Detect which cell encompasses the target text, then output its [x, y] center coordinate. 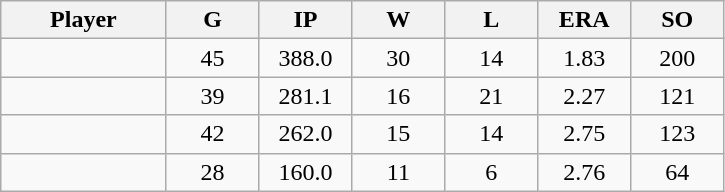
6 [492, 172]
11 [398, 172]
45 [212, 58]
2.27 [584, 96]
160.0 [306, 172]
30 [398, 58]
1.83 [584, 58]
121 [678, 96]
42 [212, 134]
2.75 [584, 134]
21 [492, 96]
G [212, 20]
L [492, 20]
2.76 [584, 172]
15 [398, 134]
64 [678, 172]
SO [678, 20]
388.0 [306, 58]
Player [84, 20]
IP [306, 20]
262.0 [306, 134]
16 [398, 96]
ERA [584, 20]
281.1 [306, 96]
28 [212, 172]
39 [212, 96]
200 [678, 58]
W [398, 20]
123 [678, 134]
